Output the [X, Y] coordinate of the center of the cell containing the given text.  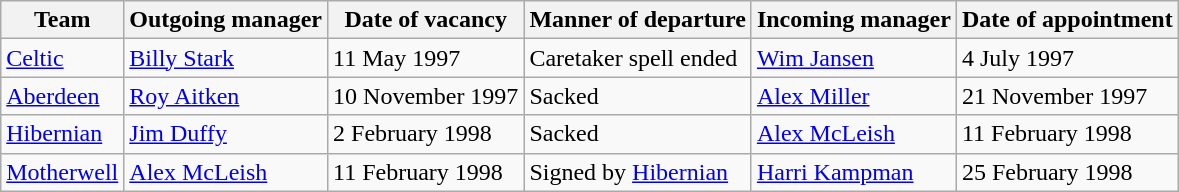
Jim Duffy [226, 134]
21 November 1997 [1067, 96]
25 February 1998 [1067, 172]
Incoming manager [854, 20]
Outgoing manager [226, 20]
Caretaker spell ended [638, 58]
Team [62, 20]
Alex Miller [854, 96]
Harri Kampman [854, 172]
Hibernian [62, 134]
Motherwell [62, 172]
10 November 1997 [426, 96]
Roy Aitken [226, 96]
Manner of departure [638, 20]
2 February 1998 [426, 134]
Date of vacancy [426, 20]
Date of appointment [1067, 20]
Aberdeen [62, 96]
Wim Jansen [854, 58]
Billy Stark [226, 58]
11 May 1997 [426, 58]
Signed by Hibernian [638, 172]
Celtic [62, 58]
4 July 1997 [1067, 58]
